For the text-containing cell, return its midpoint in (X, Y) coordinate format. 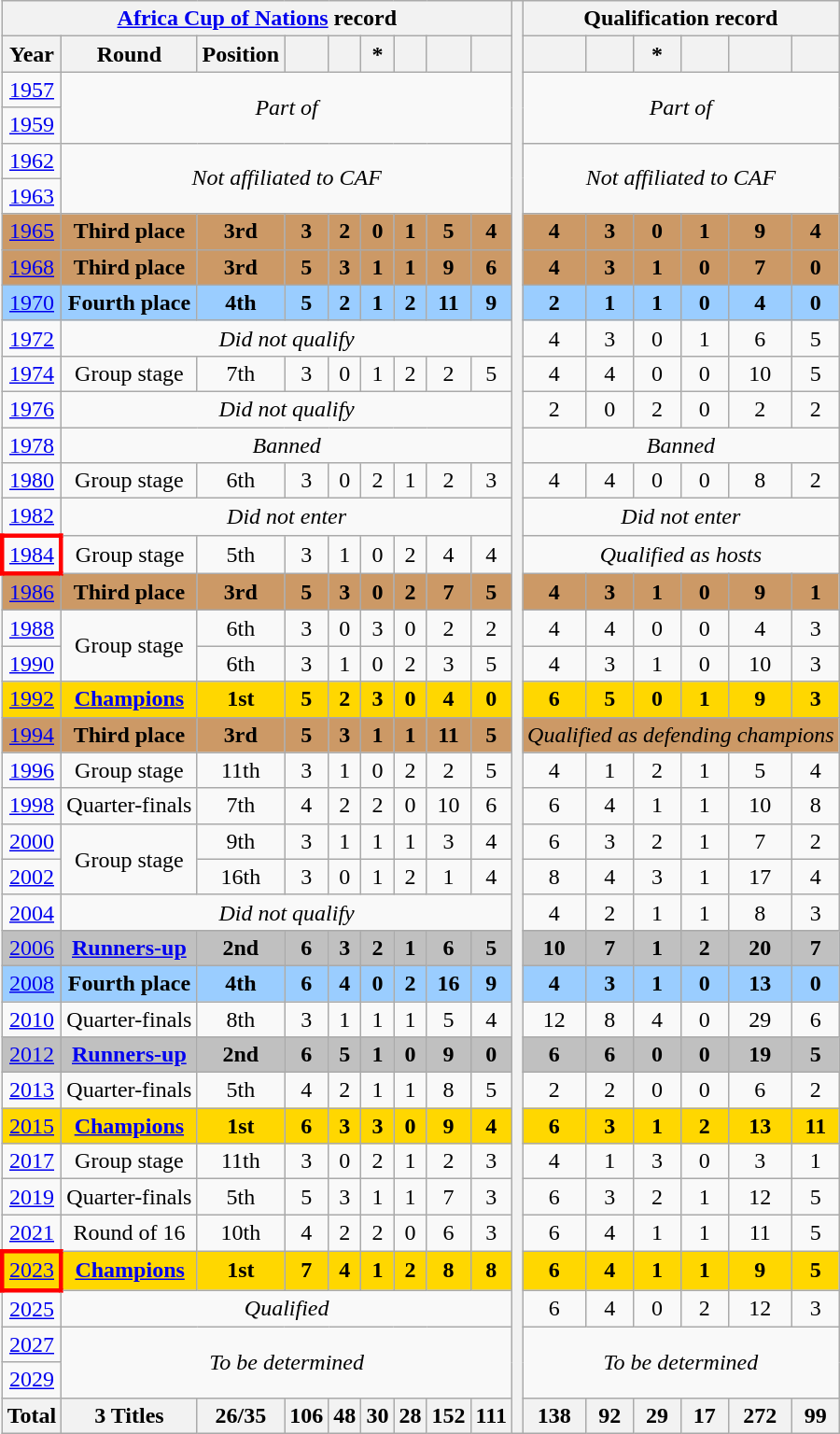
2012 (32, 1055)
Qualified as defending champions (681, 735)
111 (491, 1415)
1994 (32, 735)
1962 (32, 161)
2006 (32, 948)
106 (306, 1415)
Position (241, 54)
1974 (32, 373)
138 (554, 1415)
16 (448, 983)
2029 (32, 1380)
2000 (32, 841)
1965 (32, 232)
1982 (32, 517)
Round (129, 54)
3 Titles (129, 1415)
1992 (32, 699)
1988 (32, 628)
20 (760, 948)
1998 (32, 806)
Year (32, 54)
Round of 16 (129, 1233)
1984 (32, 555)
1976 (32, 409)
2002 (32, 877)
16th (241, 877)
19 (760, 1055)
Total (32, 1415)
48 (345, 1415)
1968 (32, 267)
1986 (32, 592)
1978 (32, 445)
8th (241, 1019)
1963 (32, 196)
2010 (32, 1019)
272 (760, 1415)
28 (411, 1415)
2021 (32, 1233)
152 (448, 1415)
1972 (32, 338)
9th (241, 841)
2008 (32, 983)
1970 (32, 302)
Qualification record (681, 19)
Africa Cup of Nations record (257, 19)
Qualified (287, 1309)
Qualified as hosts (681, 555)
26/35 (241, 1415)
2025 (32, 1309)
99 (816, 1415)
2013 (32, 1090)
1957 (32, 90)
2004 (32, 912)
30 (377, 1415)
1980 (32, 481)
92 (610, 1415)
2023 (32, 1270)
2015 (32, 1126)
2017 (32, 1161)
1959 (32, 125)
2027 (32, 1344)
1990 (32, 664)
2019 (32, 1197)
1996 (32, 770)
10th (241, 1233)
